Return (x, y) of the center of cell containing provided text 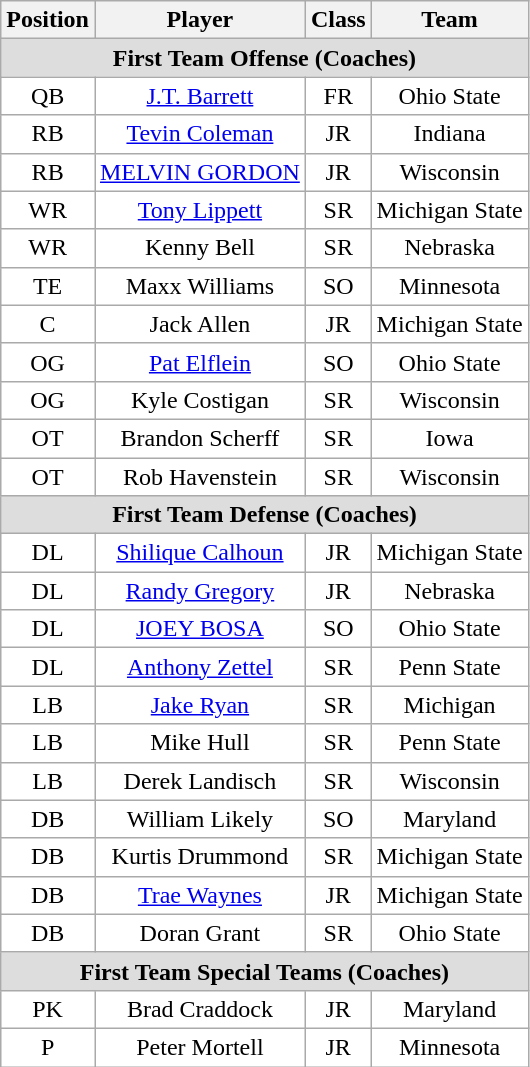
Tony Lippett (200, 210)
Class (338, 20)
Peter Mortell (200, 1047)
QB (48, 96)
Brandon Scherff (200, 438)
FR (338, 96)
Tevin Coleman (200, 134)
Derek Landisch (200, 781)
C (48, 324)
Doran Grant (200, 933)
MELVIN GORDON (200, 172)
Brad Craddock (200, 1009)
Jake Ryan (200, 705)
Michigan (450, 705)
William Likely (200, 819)
Player (200, 20)
JOEY BOSA (200, 629)
Maxx Williams (200, 286)
Shilique Calhoun (200, 553)
First Team Special Teams (Coaches) (264, 971)
Pat Elflein (200, 362)
Position (48, 20)
Team (450, 20)
First Team Offense (Coaches) (264, 58)
P (48, 1047)
PK (48, 1009)
Randy Gregory (200, 591)
Kyle Costigan (200, 400)
Mike Hull (200, 743)
TE (48, 286)
Kurtis Drummond (200, 857)
Iowa (450, 438)
Kenny Bell (200, 248)
Rob Havenstein (200, 477)
Jack Allen (200, 324)
Anthony Zettel (200, 667)
Indiana (450, 134)
J.T. Barrett (200, 96)
First Team Defense (Coaches) (264, 515)
Trae Waynes (200, 895)
